Search for the cell housing the specified text and yield its [x, y] center coordinate. 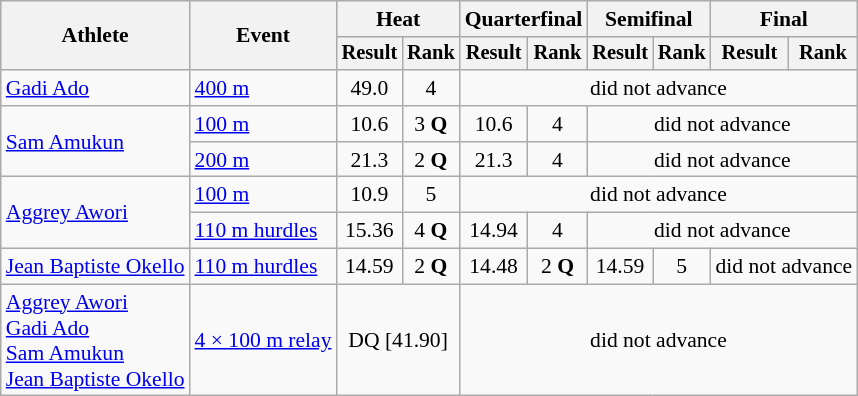
3 Q [431, 124]
Jean Baptiste Okello [96, 267]
Heat [398, 19]
14.94 [494, 231]
4 Q [431, 231]
4 × 100 m relay [264, 340]
49.0 [370, 88]
200 m [264, 160]
DQ [41.90] [398, 340]
15.36 [370, 231]
400 m [264, 88]
Gadi Ado [96, 88]
Event [264, 36]
Athlete [96, 36]
Aggrey AworiGadi AdoSam AmukunJean Baptiste Okello [96, 340]
Aggrey Awori [96, 212]
14.48 [494, 267]
Sam Amukun [96, 142]
10.9 [370, 195]
Final [784, 19]
Semifinal [648, 19]
Quarterfinal [524, 19]
